Provide the [x, y] coordinate of the cell's center where the given text is located.  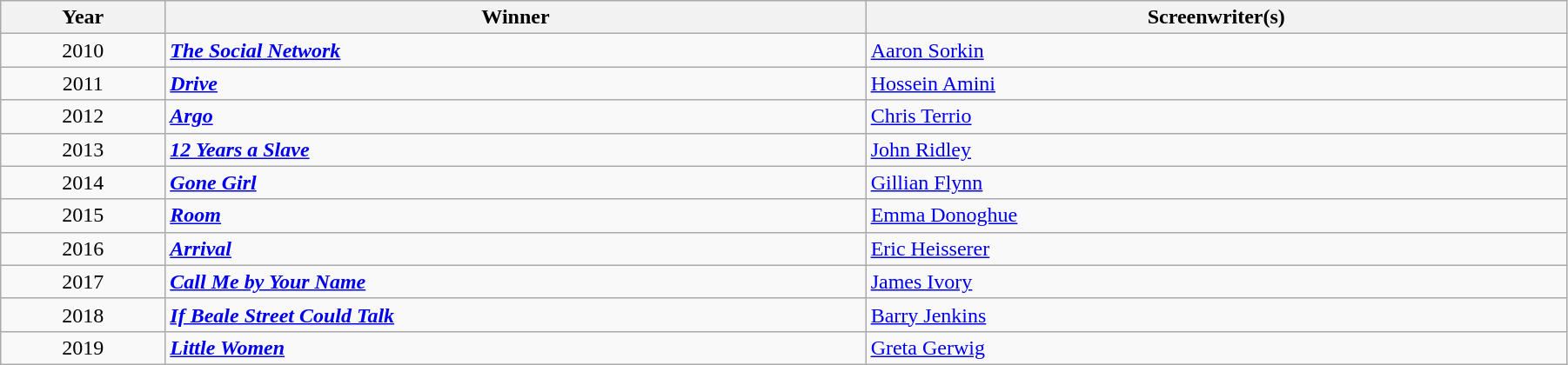
2011 [84, 83]
2019 [84, 348]
2010 [84, 50]
Call Me by Your Name [515, 282]
Eric Heisserer [1216, 249]
Arrival [515, 249]
Little Women [515, 348]
Argo [515, 116]
Screenwriter(s) [1216, 17]
2016 [84, 249]
12 Years a Slave [515, 149]
Room [515, 216]
Gillian Flynn [1216, 182]
Hossein Amini [1216, 83]
2013 [84, 149]
Barry Jenkins [1216, 315]
If Beale Street Could Talk [515, 315]
2014 [84, 182]
2012 [84, 116]
Drive [515, 83]
2018 [84, 315]
Aaron Sorkin [1216, 50]
Chris Terrio [1216, 116]
James Ivory [1216, 282]
John Ridley [1216, 149]
2017 [84, 282]
Greta Gerwig [1216, 348]
Emma Donoghue [1216, 216]
2015 [84, 216]
The Social Network [515, 50]
Gone Girl [515, 182]
Year [84, 17]
Winner [515, 17]
